Find where the given text appears and provide that cell's center as [X, Y] coordinate. 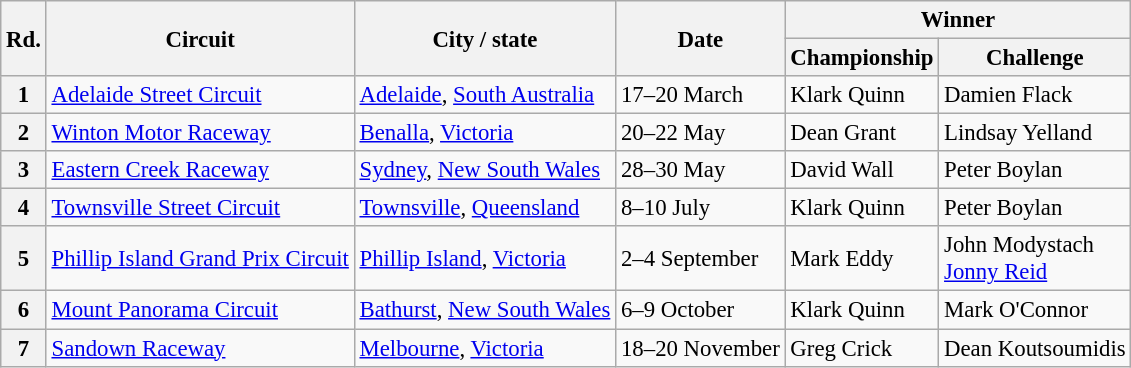
8–10 July [700, 208]
6 [24, 310]
Adelaide, South Australia [484, 95]
Mount Panorama Circuit [200, 310]
Eastern Creek Raceway [200, 170]
Rd. [24, 38]
7 [24, 348]
Greg Crick [862, 348]
Winner [958, 20]
Sandown Raceway [200, 348]
Mark Eddy [862, 258]
18–20 November [700, 348]
3 [24, 170]
5 [24, 258]
Challenge [1035, 58]
Adelaide Street Circuit [200, 95]
Melbourne, Victoria [484, 348]
Townsville Street Circuit [200, 208]
Winton Motor Raceway [200, 133]
Benalla, Victoria [484, 133]
Damien Flack [1035, 95]
28–30 May [700, 170]
John Modystach Jonny Reid [1035, 258]
Lindsay Yelland [1035, 133]
1 [24, 95]
Dean Koutsoumidis [1035, 348]
Mark O'Connor [1035, 310]
2–4 September [700, 258]
4 [24, 208]
Townsville, Queensland [484, 208]
20–22 May [700, 133]
6–9 October [700, 310]
Championship [862, 58]
City / state [484, 38]
Bathurst, New South Wales [484, 310]
2 [24, 133]
David Wall [862, 170]
Sydney, New South Wales [484, 170]
Date [700, 38]
Phillip Island Grand Prix Circuit [200, 258]
Circuit [200, 38]
17–20 March [700, 95]
Phillip Island, Victoria [484, 258]
Dean Grant [862, 133]
